Output the (X, Y) coordinate of the center of the cell containing the given text.  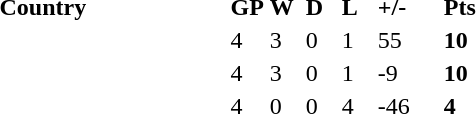
55 (408, 40)
-9 (408, 73)
